Extract the [x, y] coordinate from the center of the cell holding the provided text.  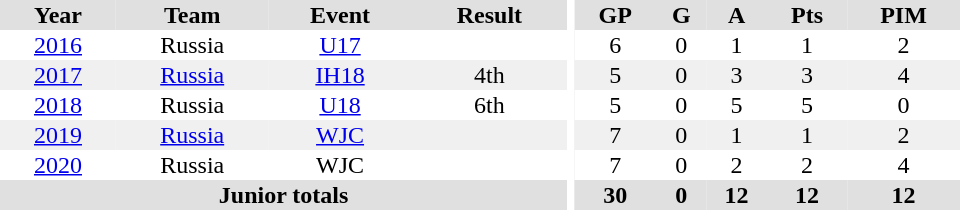
U18 [340, 105]
6th [490, 105]
IH18 [340, 75]
Team [192, 15]
Junior totals [284, 195]
2019 [58, 135]
6 [616, 45]
4th [490, 75]
A [736, 15]
30 [616, 195]
2017 [58, 75]
PIM [904, 15]
2016 [58, 45]
Year [58, 15]
GP [616, 15]
2020 [58, 165]
U17 [340, 45]
Event [340, 15]
Result [490, 15]
G [682, 15]
Pts [807, 15]
2018 [58, 105]
